Return the (x, y) coordinate for the center point of the cell that contains the specified text.  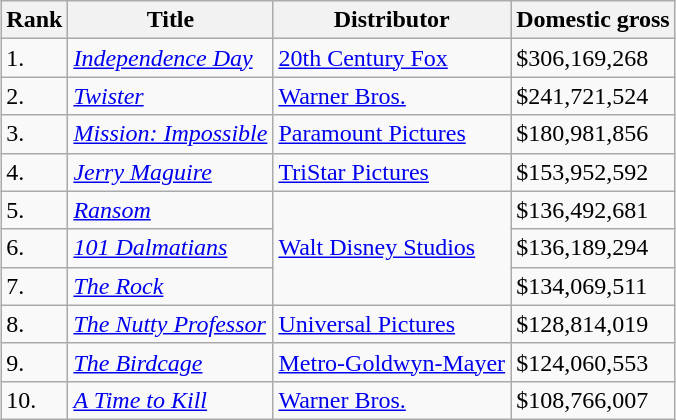
Distributor (392, 20)
8. (34, 324)
3. (34, 134)
2. (34, 96)
Rank (34, 20)
5. (34, 210)
Jerry Maguire (170, 172)
The Nutty Professor (170, 324)
$136,492,681 (594, 210)
Universal Pictures (392, 324)
6. (34, 248)
Ransom (170, 210)
A Time to Kill (170, 400)
Title (170, 20)
$124,060,553 (594, 362)
10. (34, 400)
Walt Disney Studios (392, 248)
4. (34, 172)
$128,814,019 (594, 324)
$241,721,524 (594, 96)
7. (34, 286)
$136,189,294 (594, 248)
Independence Day (170, 58)
$108,766,007 (594, 400)
$153,952,592 (594, 172)
$180,981,856 (594, 134)
Paramount Pictures (392, 134)
9. (34, 362)
20th Century Fox (392, 58)
1. (34, 58)
Metro-Goldwyn-Mayer (392, 362)
Domestic gross (594, 20)
The Birdcage (170, 362)
$306,169,268 (594, 58)
101 Dalmatians (170, 248)
The Rock (170, 286)
Twister (170, 96)
TriStar Pictures (392, 172)
$134,069,511 (594, 286)
Mission: Impossible (170, 134)
